Provide the (X, Y) coordinate of the cell's center where the given text is located.  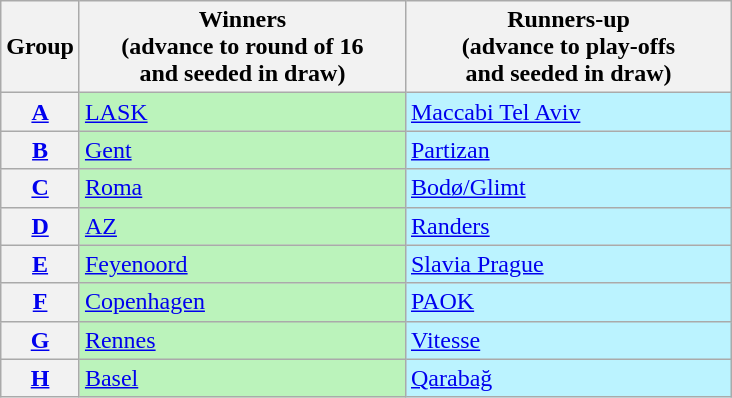
Group (40, 47)
Basel (242, 378)
AZ (242, 226)
Partizan (568, 150)
A (40, 112)
LASK (242, 112)
Runners-up(advance to play-offsand seeded in draw) (568, 47)
D (40, 226)
F (40, 302)
H (40, 378)
Bodø/Glimt (568, 188)
B (40, 150)
Gent (242, 150)
PAOK (568, 302)
Copenhagen (242, 302)
E (40, 264)
Vitesse (568, 340)
C (40, 188)
Feyenoord (242, 264)
Rennes (242, 340)
Slavia Prague (568, 264)
Randers (568, 226)
Winners(advance to round of 16and seeded in draw) (242, 47)
Qarabağ (568, 378)
Maccabi Tel Aviv (568, 112)
Roma (242, 188)
G (40, 340)
